Search for the cell housing the specified text and yield its (X, Y) center coordinate. 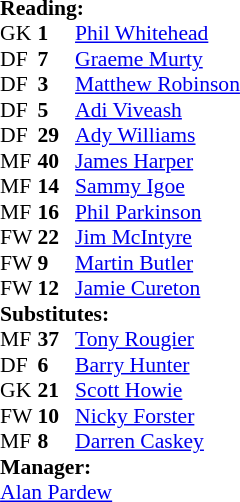
9 (57, 263)
8 (57, 441)
Darren Caskey (158, 441)
10 (57, 416)
40 (57, 161)
Matthew Robinson (158, 85)
Manager: (120, 467)
Ady Williams (158, 135)
Jamie Cureton (158, 289)
Jim McIntyre (158, 237)
3 (57, 85)
Graeme Murty (158, 59)
James Harper (158, 161)
Sammy Igoe (158, 187)
22 (57, 237)
Substitutes: (120, 314)
Phil Parkinson (158, 212)
5 (57, 110)
37 (57, 339)
Adi Viveash (158, 110)
Tony Rougier (158, 339)
21 (57, 391)
1 (57, 33)
Nicky Forster (158, 416)
Martin Butler (158, 263)
14 (57, 187)
Scott Howie (158, 391)
Phil Whitehead (158, 33)
Barry Hunter (158, 365)
29 (57, 135)
6 (57, 365)
12 (57, 289)
16 (57, 212)
7 (57, 59)
